Find where the given text appears and provide that cell's center as (x, y) coordinate. 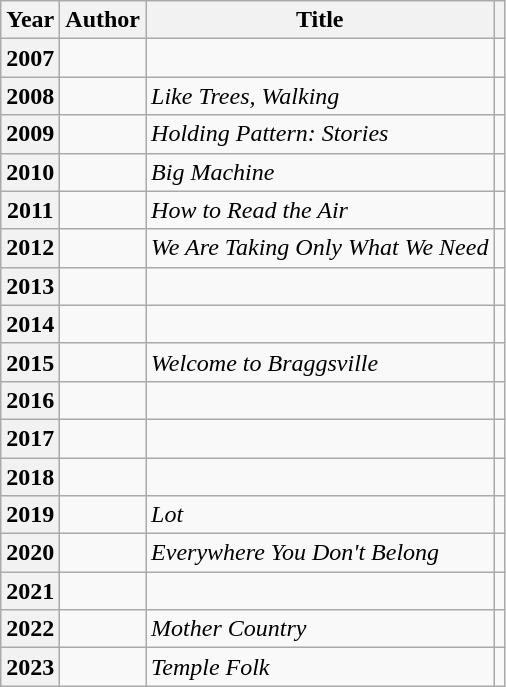
Mother Country (320, 629)
2014 (30, 324)
2018 (30, 477)
2007 (30, 58)
2013 (30, 286)
Everywhere You Don't Belong (320, 553)
Lot (320, 515)
Welcome to Braggsville (320, 362)
2011 (30, 210)
We Are Taking Only What We Need (320, 248)
2008 (30, 96)
2020 (30, 553)
Temple Folk (320, 667)
2015 (30, 362)
2019 (30, 515)
2021 (30, 591)
Holding Pattern: Stories (320, 134)
Like Trees, Walking (320, 96)
Title (320, 20)
Big Machine (320, 172)
2017 (30, 438)
How to Read the Air (320, 210)
2009 (30, 134)
2022 (30, 629)
2010 (30, 172)
Author (103, 20)
2016 (30, 400)
2012 (30, 248)
2023 (30, 667)
Year (30, 20)
